Scan for the cell matching the given text and deliver its [X, Y] coordinate at center. 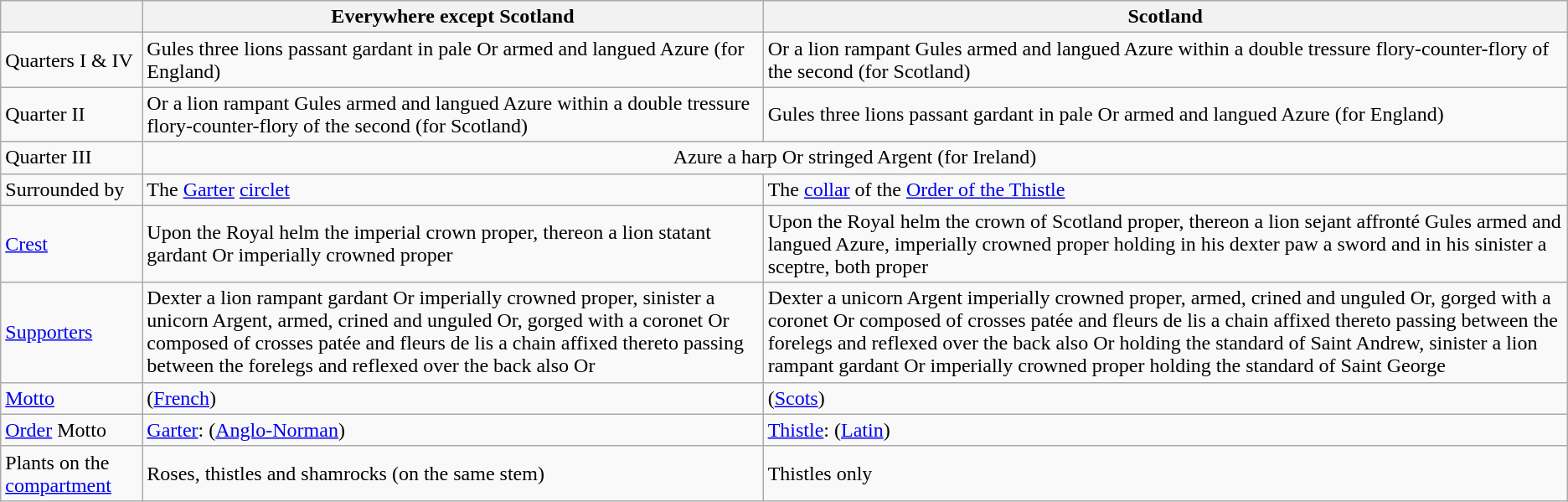
Order Motto [72, 430]
Everywhere except Scotland [452, 17]
Upon the Royal helm the imperial crown proper, thereon a lion statant gardant Or imperially crowned proper [452, 244]
Thistles only [1165, 473]
Plants on the compartment [72, 473]
Quarter II [72, 114]
Quarter III [72, 158]
(Scots) [1165, 398]
Supporters [72, 332]
Surrounded by [72, 189]
Roses, thistles and shamrocks (on the same stem) [452, 473]
Garter: (Anglo-Norman) [452, 430]
Scotland [1165, 17]
Motto [72, 398]
Azure a harp Or stringed Argent (for Ireland) [854, 158]
The Garter circlet [452, 189]
Quarters I & IV [72, 60]
Crest [72, 244]
Thistle: (Latin) [1165, 430]
The collar of the Order of the Thistle [1165, 189]
(French) [452, 398]
